Locate the cell with the specified text and output its [x, y] center coordinate. 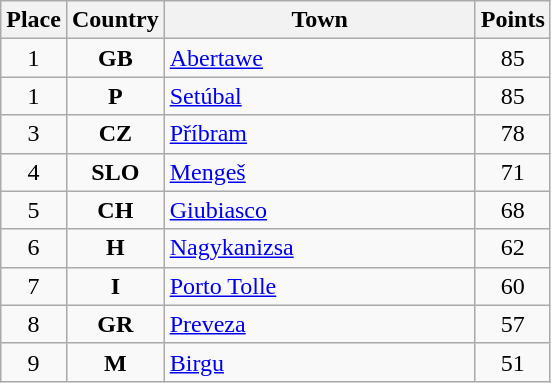
Příbram [320, 134]
SLO [115, 172]
71 [512, 172]
57 [512, 324]
CZ [115, 134]
3 [34, 134]
Points [512, 20]
Place [34, 20]
GB [115, 58]
M [115, 362]
7 [34, 286]
Preveza [320, 324]
Birgu [320, 362]
GR [115, 324]
P [115, 96]
9 [34, 362]
Giubiasco [320, 210]
H [115, 248]
Mengeš [320, 172]
I [115, 286]
68 [512, 210]
Town [320, 20]
4 [34, 172]
6 [34, 248]
Abertawe [320, 58]
62 [512, 248]
78 [512, 134]
5 [34, 210]
Country [115, 20]
Nagykanizsa [320, 248]
CH [115, 210]
Setúbal [320, 96]
8 [34, 324]
51 [512, 362]
60 [512, 286]
Porto Tolle [320, 286]
